Return the [X, Y] coordinate for the center point of the cell that contains the specified text.  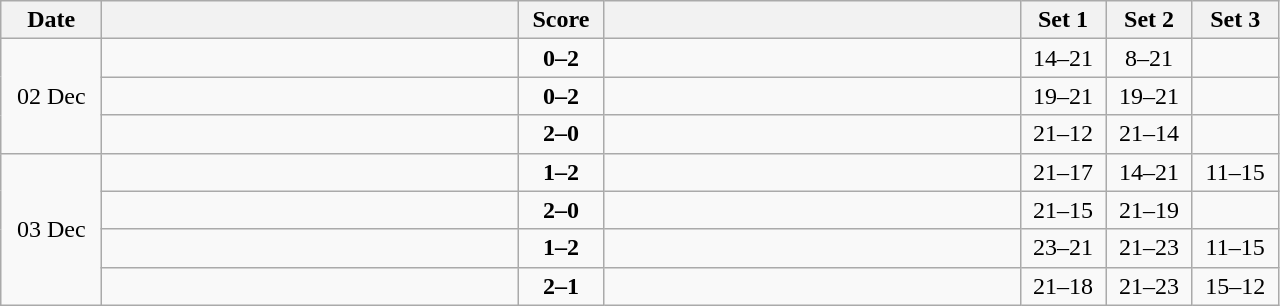
Set 3 [1235, 20]
23–21 [1063, 248]
2–1 [561, 286]
Date [52, 20]
21–14 [1149, 134]
21–12 [1063, 134]
15–12 [1235, 286]
21–18 [1063, 286]
21–17 [1063, 172]
03 Dec [52, 229]
Score [561, 20]
21–19 [1149, 210]
8–21 [1149, 58]
Set 2 [1149, 20]
Set 1 [1063, 20]
02 Dec [52, 96]
21–15 [1063, 210]
